Pinpoint the cell where the given text exists, returning its (x, y) midpoint coordinate. 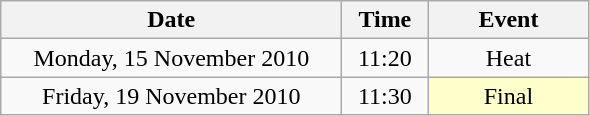
Heat (508, 58)
11:30 (385, 96)
Final (508, 96)
Time (385, 20)
Date (172, 20)
Event (508, 20)
Monday, 15 November 2010 (172, 58)
11:20 (385, 58)
Friday, 19 November 2010 (172, 96)
